Determine the [x, y] coordinate at the center of the cell enclosing the given text.  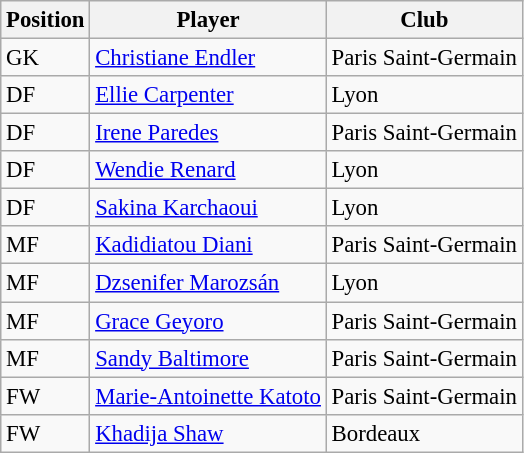
Marie-Antoinette Katoto [208, 396]
Position [46, 20]
Club [424, 20]
Sakina Karchaoui [208, 208]
Irene Paredes [208, 133]
Bordeaux [424, 433]
Christiane Endler [208, 58]
Khadija Shaw [208, 433]
Dzsenifer Marozsán [208, 283]
Grace Geyoro [208, 321]
Ellie Carpenter [208, 95]
Wendie Renard [208, 170]
GK [46, 58]
Player [208, 20]
Sandy Baltimore [208, 358]
Kadidiatou Diani [208, 245]
